From the cell containing the given text, extract its center point as (x, y) coordinate. 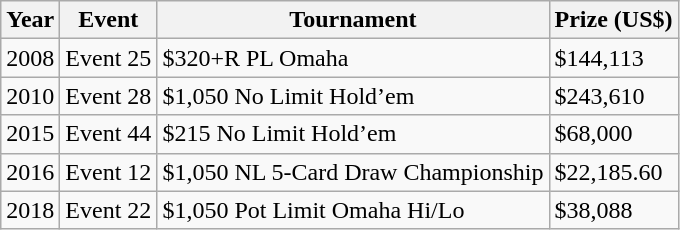
$243,610 (614, 96)
Event 25 (108, 58)
$1,050 Pot Limit Omaha Hi/Lo (353, 210)
$22,185.60 (614, 172)
Year (30, 20)
2018 (30, 210)
$68,000 (614, 134)
$144,113 (614, 58)
Event 22 (108, 210)
2016 (30, 172)
$215 No Limit Hold’em (353, 134)
2008 (30, 58)
Event 44 (108, 134)
$38,088 (614, 210)
2015 (30, 134)
Event (108, 20)
Event 28 (108, 96)
$1,050 No Limit Hold’em (353, 96)
$1,050 NL 5-Card Draw Championship (353, 172)
Event 12 (108, 172)
$320+R PL Omaha (353, 58)
Prize (US$) (614, 20)
Tournament (353, 20)
2010 (30, 96)
